Return the (x, y) coordinate for the center point of the cell that contains the specified text.  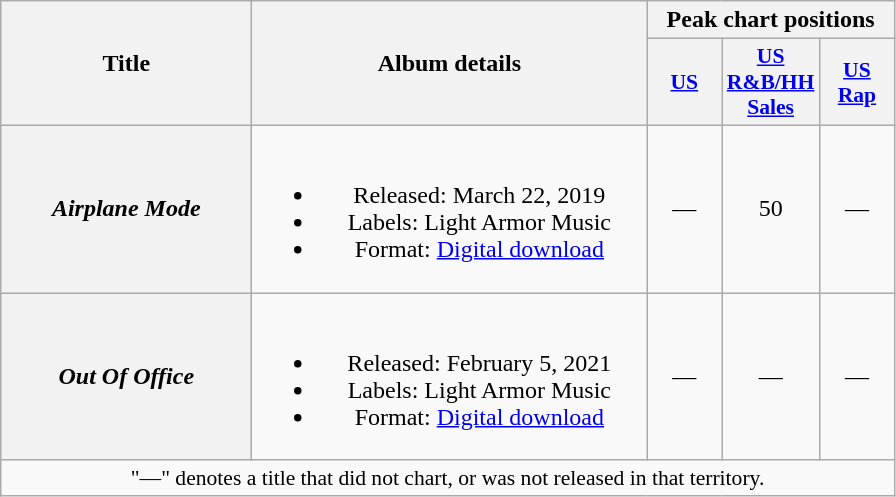
Peak chart positions (771, 20)
Title (126, 64)
Released: March 22, 2019Labels: Light Armor MusicFormat: Digital download (450, 208)
US Rap (856, 82)
US R&B/HH Sales (771, 82)
US (684, 82)
Out Of Office (126, 376)
"—" denotes a title that did not chart, or was not released in that territory. (448, 478)
Airplane Mode (126, 208)
Released: February 5, 2021Labels: Light Armor MusicFormat: Digital download (450, 376)
50 (771, 208)
Album details (450, 64)
